Extract the [X, Y] coordinate from the center of the cell holding the provided text.  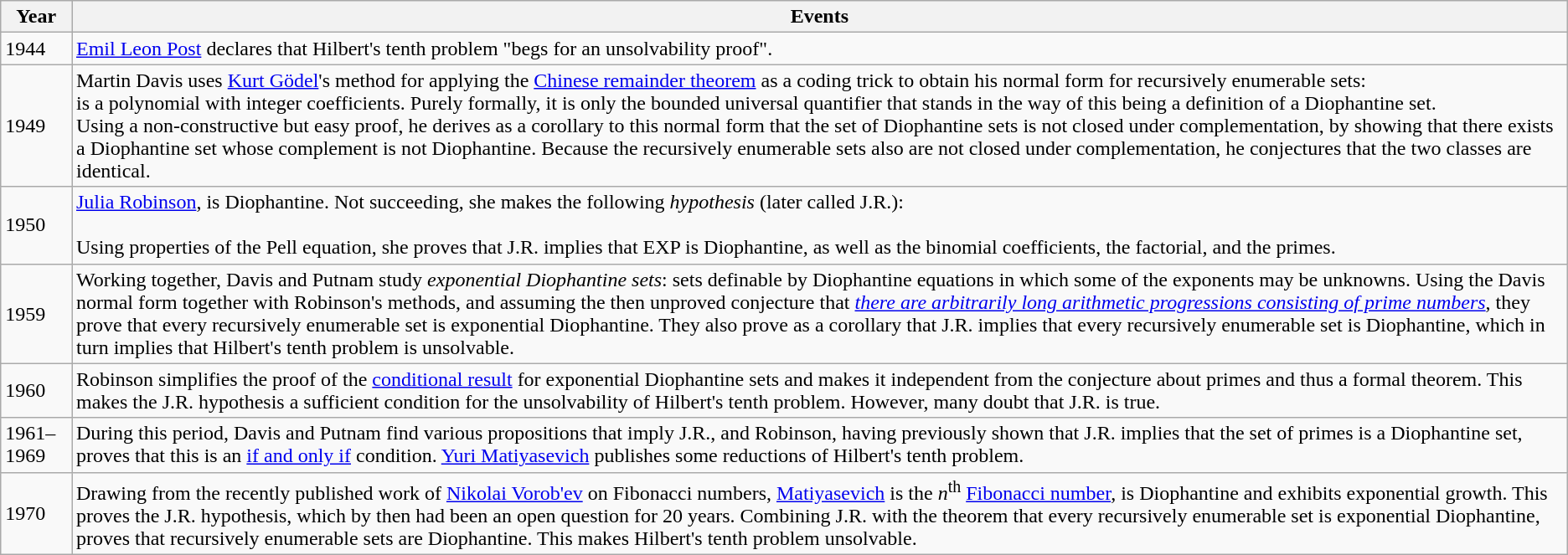
Year [37, 17]
1944 [37, 49]
1970 [37, 514]
1959 [37, 313]
1950 [37, 225]
Emil Leon Post declares that Hilbert's tenth problem "begs for an unsolvability proof". [820, 49]
1961–1969 [37, 445]
Events [820, 17]
1960 [37, 390]
1949 [37, 126]
